For the text-containing cell, return its midpoint in [x, y] coordinate format. 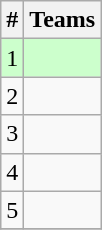
Teams [62, 20]
3 [12, 134]
5 [12, 210]
2 [12, 96]
1 [12, 58]
4 [12, 172]
# [12, 20]
